Pinpoint the cell where the given text exists, returning its [x, y] midpoint coordinate. 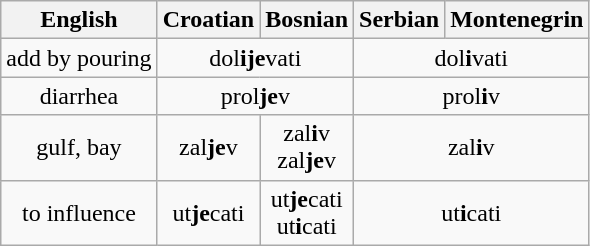
Croatian [208, 20]
utjecatiuticati [307, 212]
diarrhea [79, 96]
Bosnian [307, 20]
zaliv [472, 148]
uticati [472, 212]
to influence [79, 212]
Serbian [400, 20]
dolijevati [255, 58]
Montenegrin [517, 20]
dolivati [472, 58]
utjecati [208, 212]
English [79, 20]
add by pouring [79, 58]
zaljev [208, 148]
proljev [255, 96]
gulf, bay [79, 148]
proliv [472, 96]
zalivzaljev [307, 148]
